Return the (X, Y) coordinate for the center point of the cell that contains the specified text.  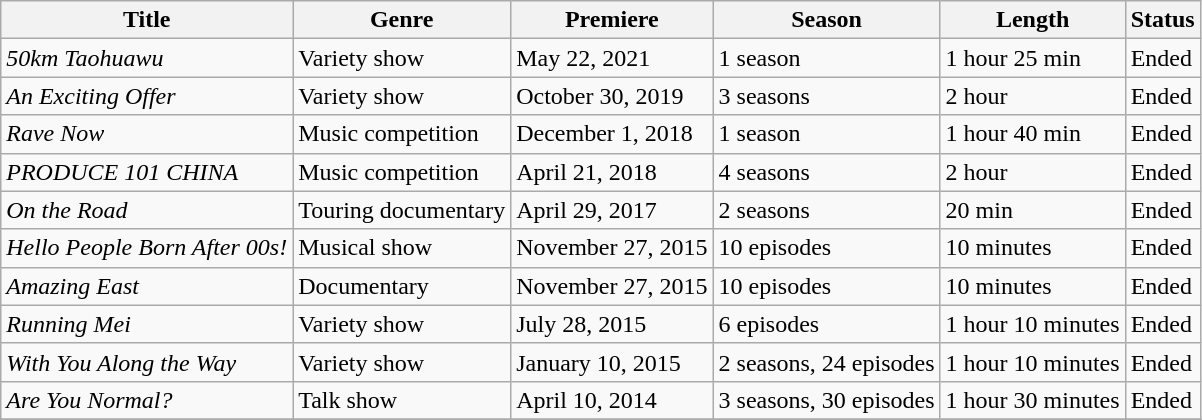
Genre (402, 20)
Premiere (612, 20)
Are You Normal? (147, 400)
December 1, 2018 (612, 134)
50km Taohuawu (147, 58)
October 30, 2019 (612, 96)
Documentary (402, 286)
Length (1032, 20)
April 29, 2017 (612, 210)
April 21, 2018 (612, 172)
Title (147, 20)
Amazing East (147, 286)
Musical show (402, 248)
On the Road (147, 210)
3 seasons (826, 96)
Talk show (402, 400)
Hello People Born After 00s! (147, 248)
May 22, 2021 (612, 58)
6 episodes (826, 324)
Status (1162, 20)
4 seasons (826, 172)
An Exciting Offer (147, 96)
PRODUCE 101 CHINA (147, 172)
Running Mei (147, 324)
1 hour 40 min (1032, 134)
April 10, 2014 (612, 400)
1 hour 25 min (1032, 58)
1 hour 30 minutes (1032, 400)
January 10, 2015 (612, 362)
Season (826, 20)
3 seasons, 30 episodes (826, 400)
July 28, 2015 (612, 324)
With You Along the Way (147, 362)
2 seasons (826, 210)
Rave Now (147, 134)
Touring documentary (402, 210)
2 seasons, 24 episodes (826, 362)
20 min (1032, 210)
